Detect which cell encompasses the target text, then output its [x, y] center coordinate. 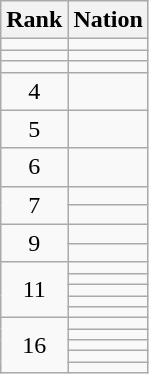
5 [34, 129]
Rank [34, 20]
9 [34, 243]
16 [34, 346]
6 [34, 167]
Nation [108, 20]
4 [34, 91]
7 [34, 205]
11 [34, 290]
